Search for the cell housing the specified text and yield its (X, Y) center coordinate. 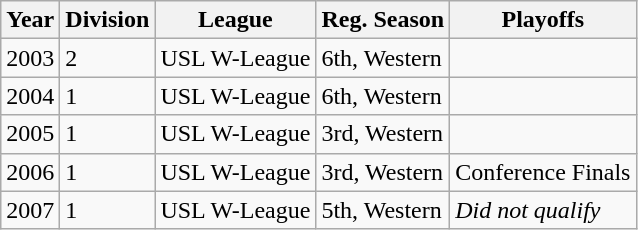
League (236, 20)
2004 (30, 96)
Reg. Season (383, 20)
2006 (30, 172)
Conference Finals (543, 172)
Division (108, 20)
2005 (30, 134)
2007 (30, 210)
2003 (30, 58)
2 (108, 58)
Year (30, 20)
5th, Western (383, 210)
Playoffs (543, 20)
Did not qualify (543, 210)
